For the text-containing cell, return its midpoint in (X, Y) coordinate format. 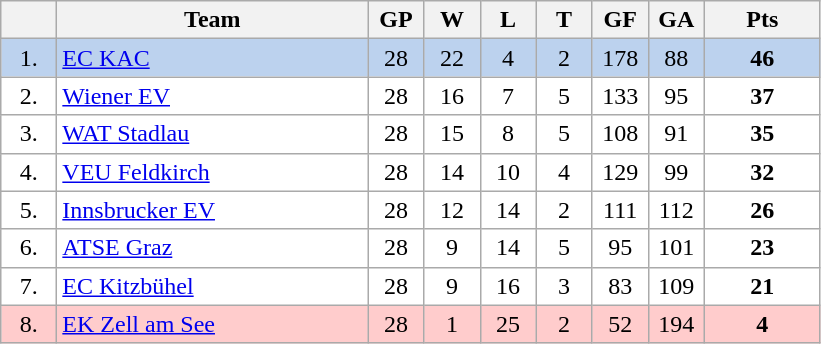
178 (620, 58)
111 (620, 210)
101 (676, 248)
3 (564, 286)
WAT Stadlau (212, 134)
129 (620, 172)
2. (29, 96)
91 (676, 134)
8. (29, 324)
L (508, 20)
109 (676, 286)
52 (620, 324)
Team (212, 20)
23 (762, 248)
1. (29, 58)
12 (452, 210)
Pts (762, 20)
8 (508, 134)
EC Kitzbühel (212, 286)
108 (620, 134)
GA (676, 20)
GP (396, 20)
7 (508, 96)
W (452, 20)
GF (620, 20)
5. (29, 210)
VEU Feldkirch (212, 172)
194 (676, 324)
15 (452, 134)
46 (762, 58)
EK Zell am See (212, 324)
Wiener EV (212, 96)
4. (29, 172)
37 (762, 96)
ATSE Graz (212, 248)
112 (676, 210)
T (564, 20)
22 (452, 58)
3. (29, 134)
6. (29, 248)
26 (762, 210)
EC KAC (212, 58)
10 (508, 172)
99 (676, 172)
25 (508, 324)
Innsbrucker EV (212, 210)
7. (29, 286)
88 (676, 58)
21 (762, 286)
83 (620, 286)
133 (620, 96)
32 (762, 172)
1 (452, 324)
35 (762, 134)
